Provide the (x, y) coordinate of the cell's center where the given text is located.  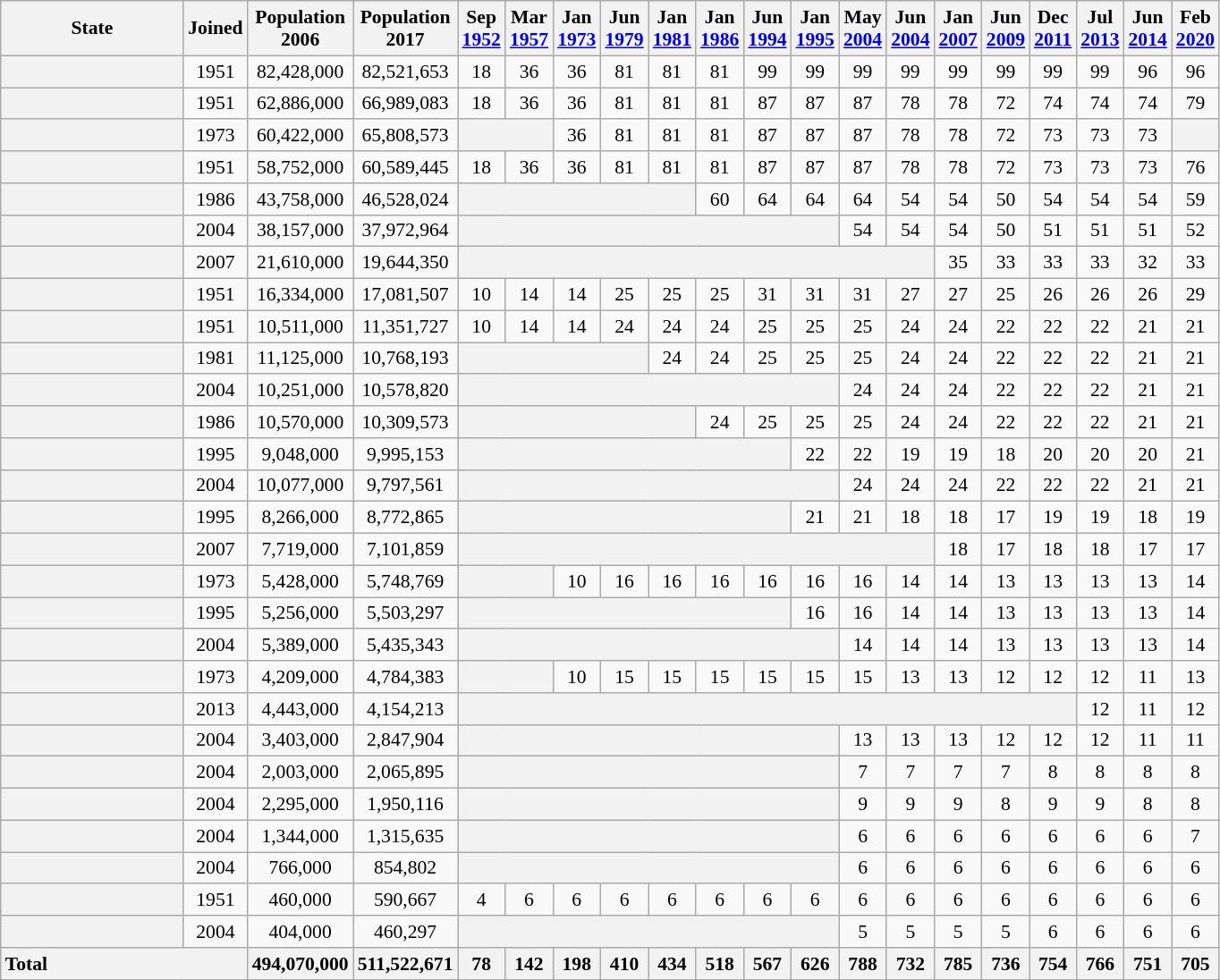
788 (862, 964)
494,070,000 (301, 964)
10,570,000 (301, 422)
404,000 (301, 932)
Jun1979 (624, 29)
Jan1981 (673, 29)
State (93, 29)
7,719,000 (301, 550)
Population2006 (301, 29)
62,886,000 (301, 104)
76 (1195, 167)
May2004 (862, 29)
7,101,859 (406, 550)
82,521,653 (406, 72)
5,435,343 (406, 646)
4,209,000 (301, 677)
38,157,000 (301, 231)
2013 (215, 709)
43,758,000 (301, 199)
Jul2013 (1100, 29)
511,522,671 (406, 964)
5,389,000 (301, 646)
Jun2014 (1148, 29)
60,589,445 (406, 167)
2,295,000 (301, 805)
567 (767, 964)
626 (816, 964)
2,065,895 (406, 773)
4 (481, 900)
10,251,000 (301, 391)
736 (1005, 964)
766,000 (301, 868)
9,797,561 (406, 486)
9,048,000 (301, 454)
Jun2004 (911, 29)
460,000 (301, 900)
1,315,635 (406, 836)
2,003,000 (301, 773)
10,768,193 (406, 359)
17,081,507 (406, 295)
410 (624, 964)
Sep1952 (481, 29)
5,748,769 (406, 581)
4,784,383 (406, 677)
10,309,573 (406, 422)
Total (124, 964)
518 (719, 964)
79 (1195, 104)
37,972,964 (406, 231)
4,154,213 (406, 709)
434 (673, 964)
11,351,727 (406, 326)
732 (911, 964)
460,297 (406, 932)
60,422,000 (301, 136)
10,077,000 (301, 486)
Dec2011 (1053, 29)
16,334,000 (301, 295)
Jun1994 (767, 29)
Jan1973 (576, 29)
705 (1195, 964)
Jan1986 (719, 29)
52 (1195, 231)
5,256,000 (301, 613)
46,528,024 (406, 199)
854,802 (406, 868)
3,403,000 (301, 740)
8,266,000 (301, 518)
35 (957, 263)
5,503,297 (406, 613)
2,847,904 (406, 740)
751 (1148, 964)
5,428,000 (301, 581)
Jan1995 (816, 29)
9,995,153 (406, 454)
29 (1195, 295)
11,125,000 (301, 359)
Jun2009 (1005, 29)
82,428,000 (301, 72)
1981 (215, 359)
60 (719, 199)
4,443,000 (301, 709)
Jan2007 (957, 29)
766 (1100, 964)
10,511,000 (301, 326)
59 (1195, 199)
198 (576, 964)
1,344,000 (301, 836)
590,667 (406, 900)
32 (1148, 263)
10,578,820 (406, 391)
58,752,000 (301, 167)
Population2017 (406, 29)
Joined (215, 29)
65,808,573 (406, 136)
754 (1053, 964)
Mar1957 (530, 29)
19,644,350 (406, 263)
66,989,083 (406, 104)
Feb2020 (1195, 29)
8,772,865 (406, 518)
21,610,000 (301, 263)
1,950,116 (406, 805)
785 (957, 964)
142 (530, 964)
